Scan for the cell matching the given text and deliver its (x, y) coordinate at center. 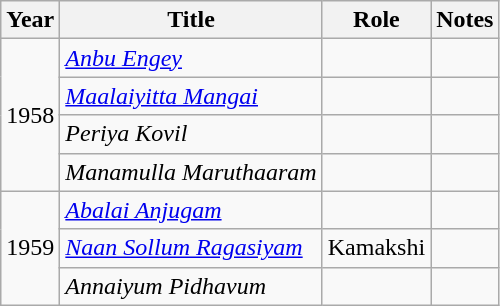
Year (30, 20)
Naan Sollum Ragasiyam (191, 248)
Periya Kovil (191, 134)
Anbu Engey (191, 58)
Kamakshi (376, 248)
Title (191, 20)
Role (376, 20)
Manamulla Maruthaaram (191, 172)
1958 (30, 115)
Annaiyum Pidhavum (191, 286)
1959 (30, 248)
Notes (465, 20)
Maalaiyitta Mangai (191, 96)
Abalai Anjugam (191, 210)
